Capture the cell that displays the provided text and extract its (X, Y) central coordinate. 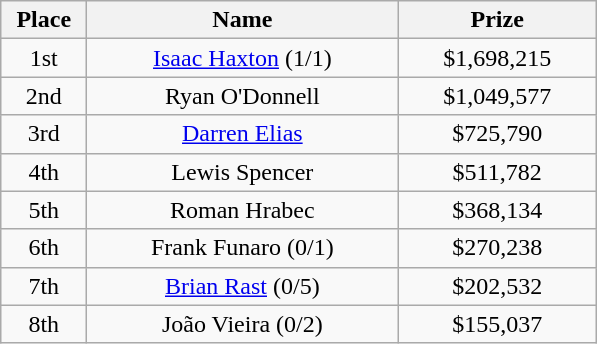
$725,790 (498, 134)
$155,037 (498, 324)
Brian Rast (0/5) (242, 286)
Prize (498, 20)
6th (44, 248)
7th (44, 286)
Place (44, 20)
$1,698,215 (498, 58)
$511,782 (498, 172)
Isaac Haxton (1/1) (242, 58)
Name (242, 20)
$202,532 (498, 286)
5th (44, 210)
João Vieira (0/2) (242, 324)
2nd (44, 96)
Frank Funaro (0/1) (242, 248)
Darren Elias (242, 134)
Lewis Spencer (242, 172)
$270,238 (498, 248)
8th (44, 324)
$368,134 (498, 210)
1st (44, 58)
Roman Hrabec (242, 210)
Ryan O'Donnell (242, 96)
4th (44, 172)
$1,049,577 (498, 96)
3rd (44, 134)
